Output the [x, y] coordinate of the center of the cell containing the given text.  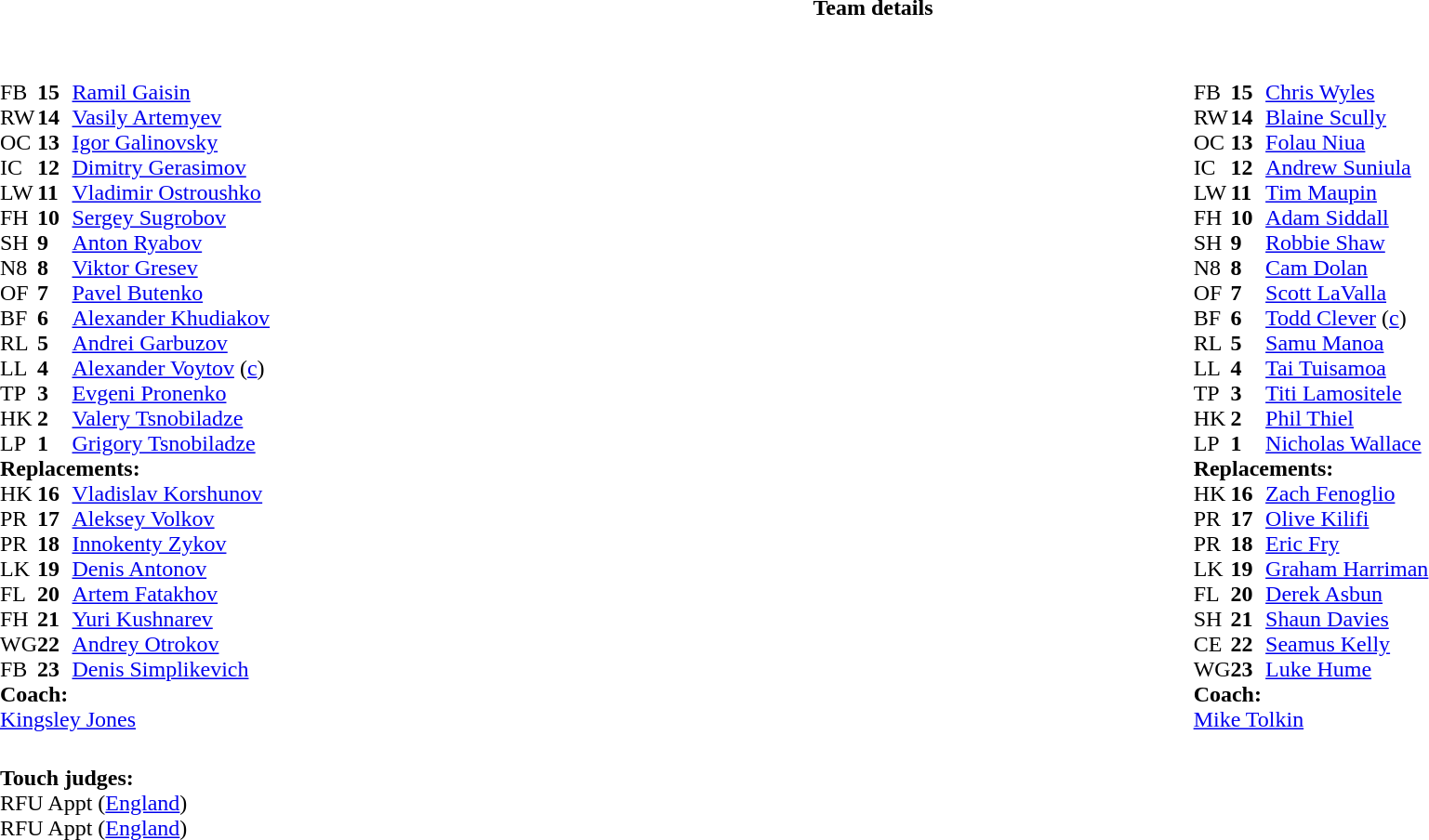
Pavel Butenko [171, 294]
CE [1212, 645]
Folau Niua [1346, 143]
Viktor Gresev [171, 268]
Denis Simplikevich [171, 669]
Aleksey Volkov [171, 518]
Robbie Shaw [1346, 243]
Alexander Khudiakov [171, 318]
Olive Kilifi [1346, 518]
Cam Dolan [1346, 268]
Andrei Garbuzov [171, 344]
Scott LaValla [1346, 294]
Mike Tolkin [1311, 719]
Shaun Davies [1346, 619]
Evgeni Pronenko [171, 394]
Titi Lamositele [1346, 394]
Kingsley Jones [135, 719]
Artem Fatakhov [171, 595]
Blaine Scully [1346, 117]
Phil Thiel [1346, 418]
Eric Fry [1346, 545]
Tai Tuisamoa [1346, 368]
Valery Tsnobiladze [171, 418]
Todd Clever (c) [1346, 318]
Alexander Voytov (c) [171, 368]
Ramil Gaisin [171, 93]
Derek Asbun [1346, 595]
Zach Fenoglio [1346, 494]
Chris Wyles [1346, 93]
Innokenty Zykov [171, 545]
Sergey Sugrobov [171, 217]
Yuri Kushnarev [171, 619]
Nicholas Wallace [1346, 444]
Andrew Suniula [1346, 167]
Denis Antonov [171, 569]
Seamus Kelly [1346, 645]
Igor Galinovsky [171, 143]
Luke Hume [1346, 669]
Vladimir Ostroushko [171, 193]
Anton Ryabov [171, 243]
Tim Maupin [1346, 193]
Adam Siddall [1346, 217]
Andrey Otrokov [171, 645]
Graham Harriman [1346, 569]
Samu Manoa [1346, 344]
Dimitry Gerasimov [171, 167]
Grigory Tsnobiladze [171, 444]
Vladislav Korshunov [171, 494]
Vasily Artemyev [171, 117]
